Determine the (x, y) coordinate at the center of the cell enclosing the given text.  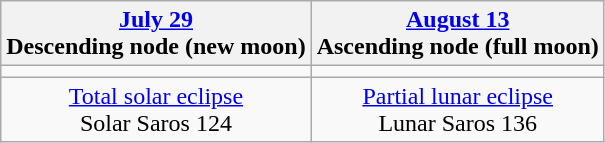
August 13Ascending node (full moon) (458, 34)
Total solar eclipseSolar Saros 124 (156, 110)
Partial lunar eclipseLunar Saros 136 (458, 110)
July 29Descending node (new moon) (156, 34)
